Provide the [x, y] coordinate of the cell's center where the given text is located.  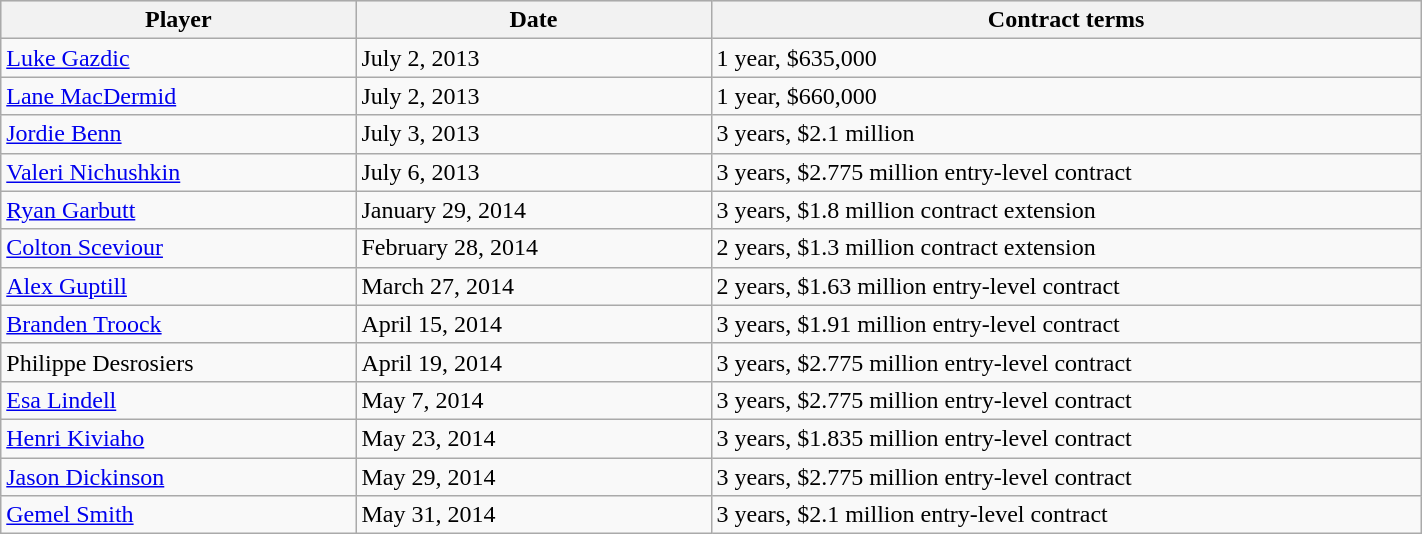
May 31, 2014 [534, 515]
Alex Guptill [178, 286]
February 28, 2014 [534, 248]
2 years, $1.3 million contract extension [1066, 248]
3 years, $2.1 million [1066, 134]
July 3, 2013 [534, 134]
3 years, $1.835 million entry-level contract [1066, 438]
2 years, $1.63 million entry-level contract [1066, 286]
May 29, 2014 [534, 477]
Ryan Garbutt [178, 210]
Luke Gazdic [178, 58]
3 years, $1.91 million entry-level contract [1066, 324]
Colton Sceviour [178, 248]
1 year, $660,000 [1066, 96]
Philippe Desrosiers [178, 362]
Branden Troock [178, 324]
Esa Lindell [178, 400]
Jordie Benn [178, 134]
Player [178, 20]
Contract terms [1066, 20]
May 23, 2014 [534, 438]
Gemel Smith [178, 515]
3 years, $2.1 million entry-level contract [1066, 515]
April 15, 2014 [534, 324]
Date [534, 20]
April 19, 2014 [534, 362]
March 27, 2014 [534, 286]
May 7, 2014 [534, 400]
July 6, 2013 [534, 172]
Lane MacDermid [178, 96]
Jason Dickinson [178, 477]
Valeri Nichushkin [178, 172]
3 years, $1.8 million contract extension [1066, 210]
Henri Kiviaho [178, 438]
1 year, $635,000 [1066, 58]
January 29, 2014 [534, 210]
